Extract the [X, Y] coordinate from the center of the cell holding the provided text.  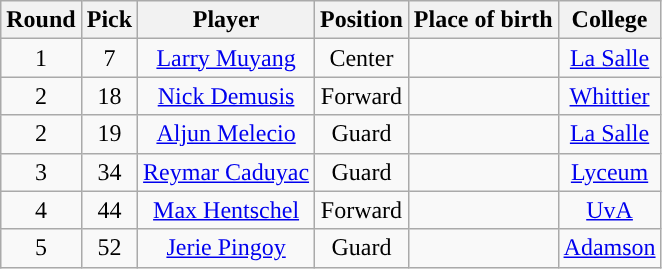
Adamson [610, 248]
Lyceum [610, 172]
Reymar Caduyac [226, 172]
3 [41, 172]
4 [41, 210]
Pick [109, 20]
Larry Muyang [226, 58]
19 [109, 134]
College [610, 20]
Max Hentschel [226, 210]
34 [109, 172]
Round [41, 20]
Aljun Melecio [226, 134]
UvA [610, 210]
52 [109, 248]
Nick Demusis [226, 96]
Place of birth [483, 20]
Player [226, 20]
18 [109, 96]
Whittier [610, 96]
Jerie Pingoy [226, 248]
7 [109, 58]
Center [362, 58]
Position [362, 20]
44 [109, 210]
1 [41, 58]
5 [41, 248]
